Extract the [X, Y] coordinate from the center of the cell holding the provided text.  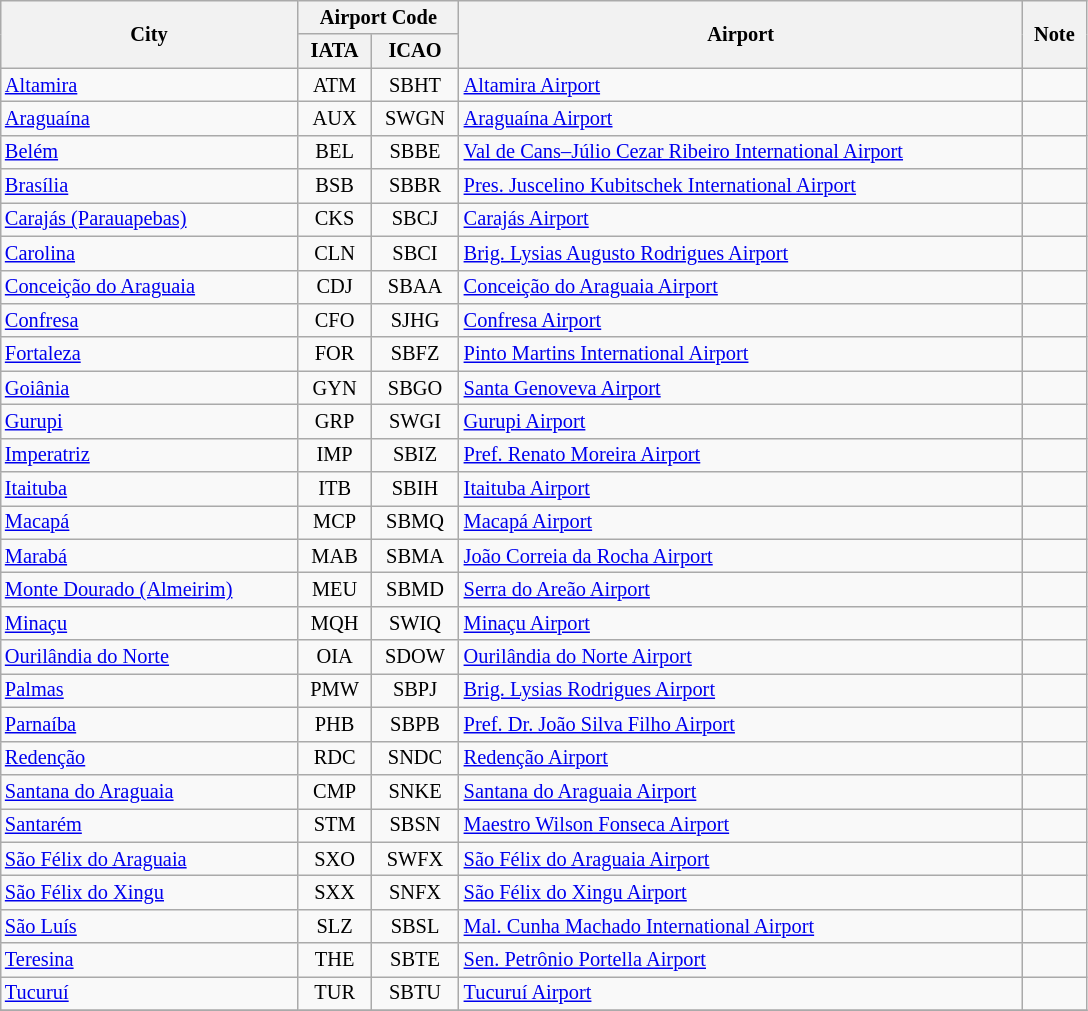
SBIZ [415, 455]
Santana do Araguaia [149, 791]
BEL [334, 152]
Itaituba [149, 489]
SBMD [415, 589]
Macapá [149, 522]
SBPB [415, 724]
SBIH [415, 489]
PMW [334, 690]
São Luís [149, 926]
Redenção [149, 758]
Itaituba Airport [741, 489]
SBSL [415, 926]
PHB [334, 724]
Minaçu Airport [741, 623]
Val de Cans–Júlio Cezar Ribeiro International Airport [741, 152]
SBMA [415, 556]
Ourilândia do Norte [149, 657]
SWFX [415, 859]
Imperatriz [149, 455]
ICAO [415, 51]
Brasília [149, 186]
BSB [334, 186]
CFO [334, 320]
SBGO [415, 388]
Brig. Lysias Augusto Rodrigues Airport [741, 253]
Santana do Araguaia Airport [741, 791]
São Félix do Araguaia [149, 859]
AUX [334, 118]
Conceição do Araguaia [149, 287]
Airport [741, 34]
Confresa Airport [741, 320]
RDC [334, 758]
SBPJ [415, 690]
SBAA [415, 287]
Pref. Dr. João Silva Filho Airport [741, 724]
Marabá [149, 556]
CDJ [334, 287]
SLZ [334, 926]
OIA [334, 657]
Palmas [149, 690]
Tucuruí Airport [741, 993]
Araguaína Airport [741, 118]
SBTE [415, 960]
Altamira [149, 85]
Conceição do Araguaia Airport [741, 287]
SXO [334, 859]
SBFZ [415, 354]
SBBE [415, 152]
MQH [334, 623]
IMP [334, 455]
GRP [334, 421]
Serra do Areão Airport [741, 589]
Santarém [149, 825]
São Félix do Araguaia Airport [741, 859]
Altamira Airport [741, 85]
Brig. Lysias Rodrigues Airport [741, 690]
São Félix do Xingu Airport [741, 892]
Pinto Martins International Airport [741, 354]
SBCJ [415, 219]
ITB [334, 489]
Pref. Renato Moreira Airport [741, 455]
SBCI [415, 253]
THE [334, 960]
IATA [334, 51]
Carajás (Parauapebas) [149, 219]
Parnaíba [149, 724]
SBMQ [415, 522]
SJHG [415, 320]
SBBR [415, 186]
SBSN [415, 825]
TUR [334, 993]
Carolina [149, 253]
João Correia da Rocha Airport [741, 556]
Maestro Wilson Fonseca Airport [741, 825]
MEU [334, 589]
SNKE [415, 791]
Airport Code [378, 17]
Teresina [149, 960]
Note [1054, 34]
Mal. Cunha Machado International Airport [741, 926]
Sen. Petrônio Portella Airport [741, 960]
SWGN [415, 118]
CLN [334, 253]
Tucuruí [149, 993]
SWGI [415, 421]
Carajás Airport [741, 219]
Gurupi Airport [741, 421]
São Félix do Xingu [149, 892]
Confresa [149, 320]
SBTU [415, 993]
STM [334, 825]
SNDC [415, 758]
SXX [334, 892]
Goiânia [149, 388]
SBHT [415, 85]
MCP [334, 522]
Araguaína [149, 118]
CMP [334, 791]
SDOW [415, 657]
Santa Genoveva Airport [741, 388]
City [149, 34]
SWIQ [415, 623]
ATM [334, 85]
Monte Dourado (Almeirim) [149, 589]
Gurupi [149, 421]
MAB [334, 556]
FOR [334, 354]
Ourilândia do Norte Airport [741, 657]
Fortaleza [149, 354]
GYN [334, 388]
SNFX [415, 892]
Belém [149, 152]
Pres. Juscelino Kubitschek International Airport [741, 186]
Macapá Airport [741, 522]
CKS [334, 219]
Minaçu [149, 623]
Redenção Airport [741, 758]
